From the cell containing the given text, extract its center point as [x, y] coordinate. 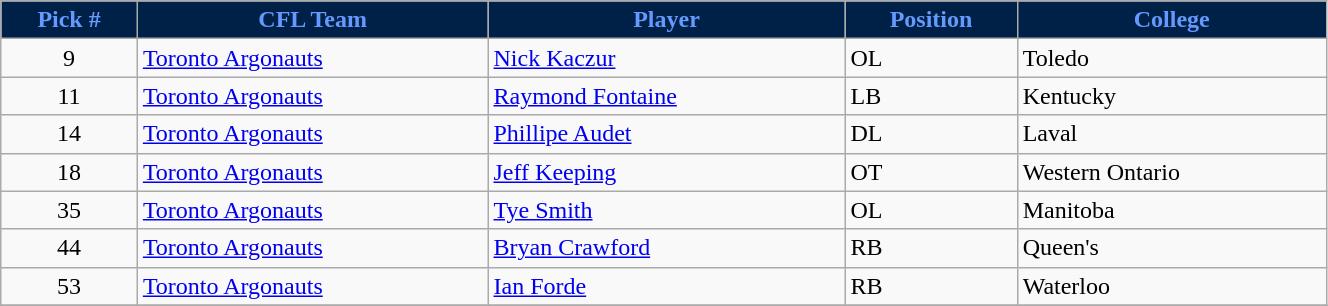
Raymond Fontaine [666, 96]
Nick Kaczur [666, 58]
Waterloo [1172, 286]
Pick # [70, 20]
Bryan Crawford [666, 248]
Manitoba [1172, 210]
CFL Team [312, 20]
LB [931, 96]
Ian Forde [666, 286]
11 [70, 96]
14 [70, 134]
Toledo [1172, 58]
Western Ontario [1172, 172]
Player [666, 20]
9 [70, 58]
Kentucky [1172, 96]
Jeff Keeping [666, 172]
Laval [1172, 134]
Tye Smith [666, 210]
Queen's [1172, 248]
53 [70, 286]
Position [931, 20]
Phillipe Audet [666, 134]
44 [70, 248]
DL [931, 134]
18 [70, 172]
OT [931, 172]
35 [70, 210]
College [1172, 20]
